From the cell containing the given text, extract its center point as (x, y) coordinate. 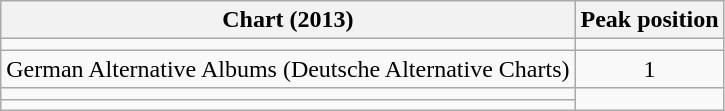
Chart (2013) (288, 20)
1 (650, 69)
Peak position (650, 20)
German Alternative Albums (Deutsche Alternative Charts) (288, 69)
